For the text-containing cell, return its midpoint in [X, Y] coordinate format. 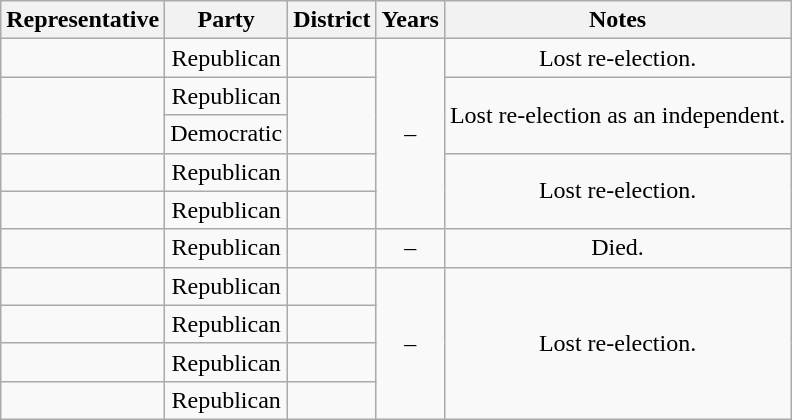
Lost re-election as an independent. [617, 115]
Died. [617, 248]
Notes [617, 20]
Party [226, 20]
Years [410, 20]
Democratic [226, 134]
Representative [83, 20]
District [332, 20]
